Capture the cell that displays the provided text and extract its [x, y] central coordinate. 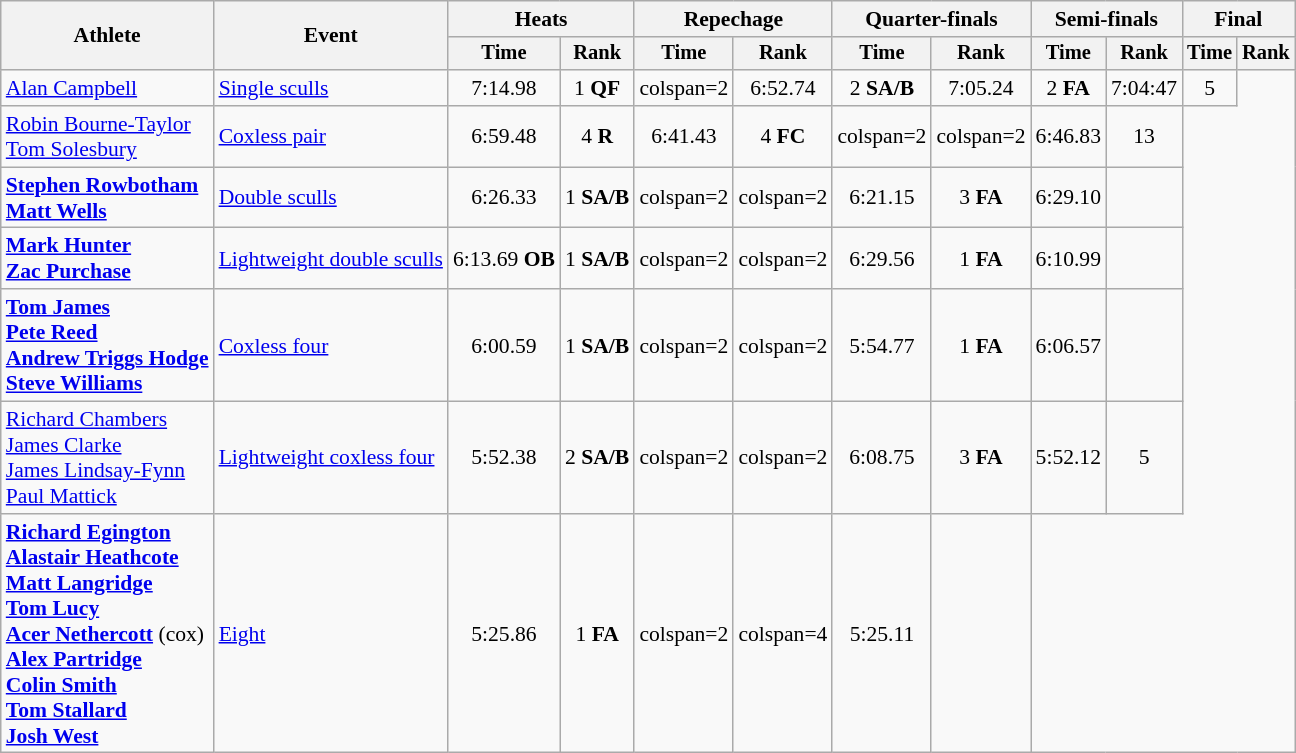
4 R [597, 136]
Alan Campbell [108, 88]
4 FC [782, 136]
Mark Hunter Zac Purchase [108, 258]
Lightweight double sculls [331, 258]
6:00.59 [504, 345]
Double sculls [331, 198]
Robin Bourne-Taylor Tom Solesbury [108, 136]
2 FA [1068, 88]
Single sculls [331, 88]
Lightweight coxless four [331, 458]
Coxless four [331, 345]
6:06.57 [1068, 345]
Event [331, 36]
6:29.56 [882, 258]
6:29.10 [1068, 198]
5:54.77 [882, 345]
Heats [541, 19]
5:52.38 [504, 458]
Athlete [108, 36]
5:52.12 [1068, 458]
Semi-finals [1107, 19]
Tom James Pete Reed Andrew Triggs Hodge Steve Williams [108, 345]
Coxless pair [331, 136]
7:04:47 [1144, 88]
Repechage [733, 19]
Final [1238, 19]
6:59.48 [504, 136]
1 QF [597, 88]
6:21.15 [882, 198]
Stephen Rowbotham Matt Wells [108, 198]
6:26.33 [504, 198]
Quarter-finals [931, 19]
Richard Chambers James Clarke James Lindsay-Fynn Paul Mattick [108, 458]
6:13.69 OB [504, 258]
7:14.98 [504, 88]
6:08.75 [882, 458]
13 [1144, 136]
6:41.43 [684, 136]
7:05.24 [980, 88]
6:10.99 [1068, 258]
6:52.74 [782, 88]
6:46.83 [1068, 136]
